Search for the cell housing the specified text and yield its (X, Y) center coordinate. 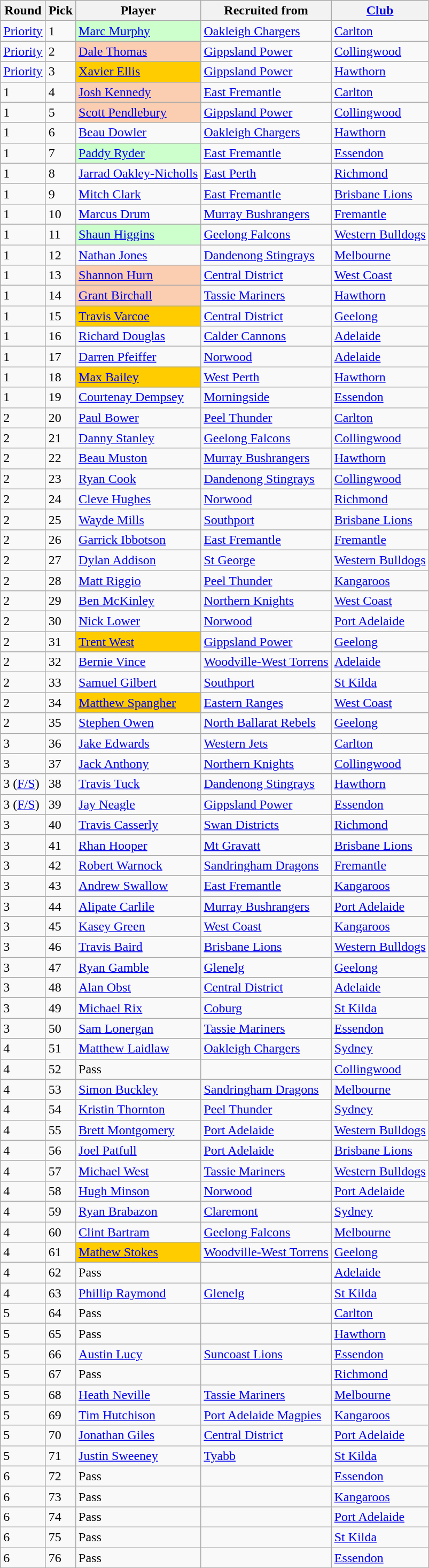
Trent West (138, 642)
11 (60, 234)
70 (60, 1435)
Tyabb (266, 1456)
48 (60, 988)
56 (60, 1150)
Shannon Hurn (138, 275)
44 (60, 906)
Nathan Jones (138, 255)
58 (60, 1191)
31 (60, 642)
Michael Rix (138, 1008)
20 (60, 418)
67 (60, 1374)
Bernie Vince (138, 662)
Player (138, 11)
Paul Bower (138, 418)
63 (60, 1293)
46 (60, 947)
19 (60, 397)
Stephen Owen (138, 723)
16 (60, 336)
Joel Patfull (138, 1150)
Josh Kennedy (138, 92)
Hugh Minson (138, 1191)
Western Jets (266, 743)
18 (60, 377)
Round (23, 11)
Mathew Stokes (138, 1252)
26 (60, 540)
Jake Edwards (138, 743)
Ryan Brabazon (138, 1211)
Port Adelaide Magpies (266, 1415)
49 (60, 1008)
69 (60, 1415)
Travis Baird (138, 947)
37 (60, 764)
North Ballarat Rebels (266, 723)
53 (60, 1089)
62 (60, 1273)
17 (60, 357)
66 (60, 1354)
Ben McKinley (138, 601)
Sam Lonergan (138, 1028)
38 (60, 784)
71 (60, 1456)
Danny Stanley (138, 438)
8 (60, 173)
Matthew Spangher (138, 703)
Heath Neville (138, 1395)
Paddy Ryder (138, 153)
Robert Warnock (138, 865)
23 (60, 479)
68 (60, 1395)
15 (60, 316)
10 (60, 214)
65 (60, 1334)
Kasey Green (138, 927)
Mitch Clark (138, 194)
Xavier Ellis (138, 72)
Marc Murphy (138, 31)
50 (60, 1028)
64 (60, 1313)
Nick Lower (138, 621)
24 (60, 499)
51 (60, 1049)
Calder Cannons (266, 336)
13 (60, 275)
Travis Tuck (138, 784)
Dale Thomas (138, 51)
Club (380, 11)
East Perth (266, 173)
Beau Dowler (138, 133)
Brett Montgomery (138, 1130)
Max Bailey (138, 377)
32 (60, 662)
Swan Districts (266, 825)
Jack Anthony (138, 764)
47 (60, 967)
22 (60, 458)
Cleve Hughes (138, 499)
West Perth (266, 377)
Grant Birchall (138, 296)
Recruited from (266, 11)
Tim Hutchison (138, 1415)
40 (60, 825)
Andrew Swallow (138, 886)
29 (60, 601)
Matt Riggio (138, 580)
57 (60, 1171)
72 (60, 1476)
39 (60, 804)
35 (60, 723)
33 (60, 682)
55 (60, 1130)
Wayde Mills (138, 519)
28 (60, 580)
43 (60, 886)
Darren Pfeiffer (138, 357)
Marcus Drum (138, 214)
Simon Buckley (138, 1089)
14 (60, 296)
Samuel Gilbert (138, 682)
59 (60, 1211)
Garrick Ibbotson (138, 540)
Justin Sweeney (138, 1456)
45 (60, 927)
74 (60, 1517)
Matthew Laidlaw (138, 1049)
52 (60, 1069)
Rhan Hooper (138, 845)
75 (60, 1537)
Michael West (138, 1171)
Jonathan Giles (138, 1435)
Claremont (266, 1211)
Richard Douglas (138, 336)
7 (60, 153)
Clint Bartram (138, 1232)
Ryan Gamble (138, 967)
25 (60, 519)
36 (60, 743)
Morningside (266, 397)
Mt Gravatt (266, 845)
Jay Neagle (138, 804)
60 (60, 1232)
21 (60, 438)
Phillip Raymond (138, 1293)
St George (266, 560)
Austin Lucy (138, 1354)
Coburg (266, 1008)
41 (60, 845)
Ryan Cook (138, 479)
76 (60, 1558)
30 (60, 621)
9 (60, 194)
Alan Obst (138, 988)
42 (60, 865)
Alipate Carlile (138, 906)
Eastern Ranges (266, 703)
Kristin Thornton (138, 1110)
Jarrad Oakley-Nicholls (138, 173)
34 (60, 703)
Suncoast Lions (266, 1354)
Scott Pendlebury (138, 112)
27 (60, 560)
61 (60, 1252)
73 (60, 1496)
Dylan Addison (138, 560)
Shaun Higgins (138, 234)
12 (60, 255)
Pick (60, 11)
Courtenay Dempsey (138, 397)
Beau Muston (138, 458)
54 (60, 1110)
Travis Varcoe (138, 316)
Travis Casserly (138, 825)
